For the text-containing cell, return its midpoint in [X, Y] coordinate format. 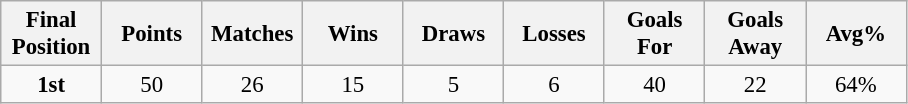
Losses [554, 34]
Avg% [856, 34]
Final Position [52, 34]
15 [354, 85]
Points [152, 34]
Goals Away [756, 34]
Draws [454, 34]
22 [756, 85]
1st [52, 85]
Matches [252, 34]
40 [654, 85]
50 [152, 85]
64% [856, 85]
Goals For [654, 34]
5 [454, 85]
6 [554, 85]
26 [252, 85]
Wins [354, 34]
